Detect which cell encompasses the target text, then output its [x, y] center coordinate. 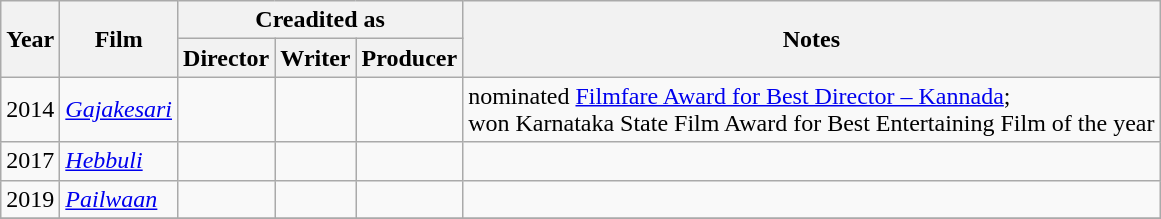
2017 [30, 161]
Film [119, 39]
Notes [812, 39]
Creadited as [320, 20]
2014 [30, 110]
Gajakesari [119, 110]
Producer [410, 58]
Writer [316, 58]
nominated Filmfare Award for Best Director – Kannada; won Karnataka State Film Award for Best Entertaining Film of the year [812, 110]
Hebbuli [119, 161]
Year [30, 39]
Pailwaan [119, 199]
Director [226, 58]
2019 [30, 199]
